Search for the cell housing the specified text and yield its (X, Y) center coordinate. 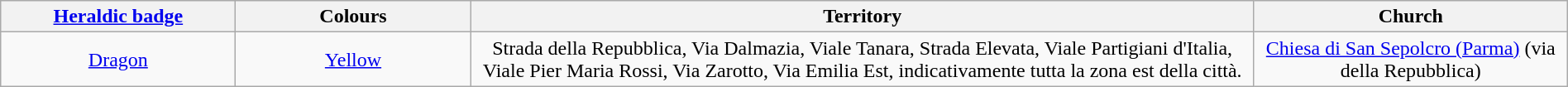
Yellow (353, 60)
Territory (862, 17)
Church (1411, 17)
Dragon (118, 60)
Colours (353, 17)
Heraldic badge (118, 17)
Chiesa di San Sepolcro (Parma) (via della Repubblica) (1411, 60)
